From the cell containing the given text, extract its center point as (x, y) coordinate. 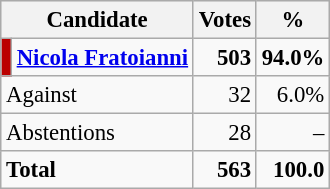
Total (98, 170)
32 (224, 95)
Candidate (98, 20)
28 (224, 133)
% (292, 20)
100.0 (292, 170)
Abstentions (98, 133)
563 (224, 170)
– (292, 133)
Votes (224, 20)
503 (224, 58)
94.0% (292, 58)
6.0% (292, 95)
Nicola Fratoianni (102, 58)
Against (98, 95)
